Identify which cell holds the provided text, then report its (x, y) central coordinate. 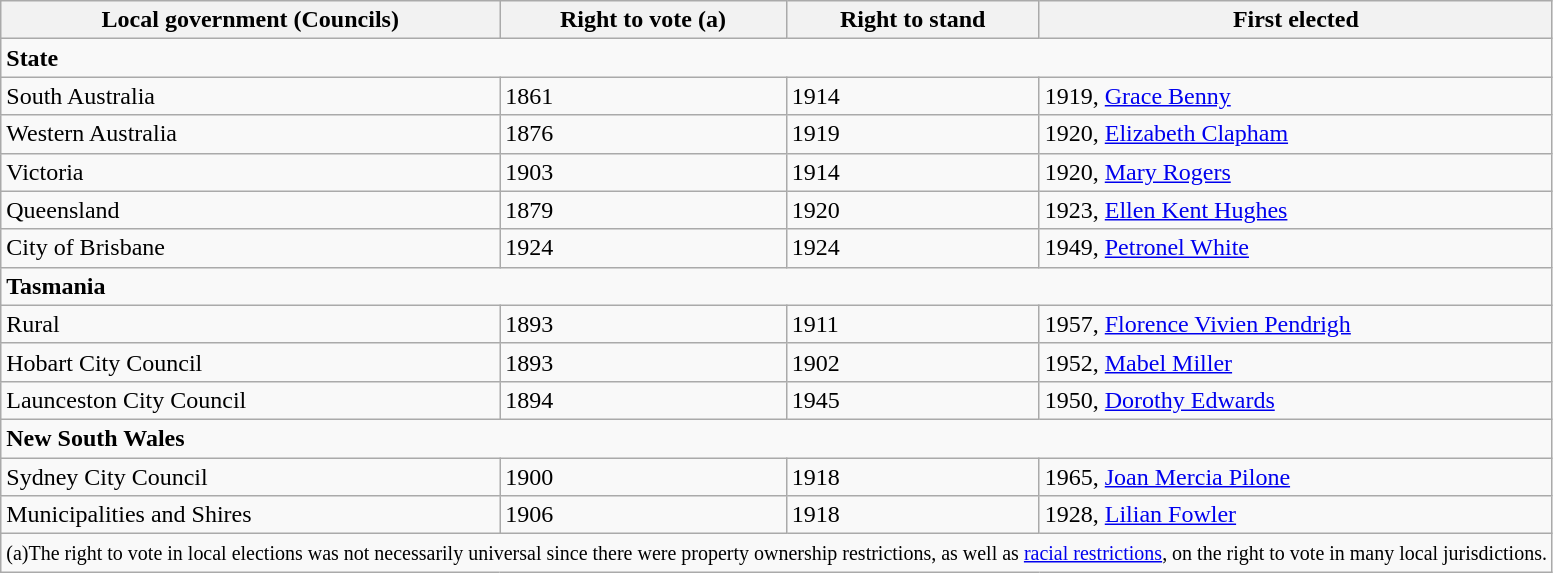
Municipalities and Shires (250, 515)
1923, Ellen Kent Hughes (1296, 210)
City of Brisbane (250, 248)
Launceston City Council (250, 400)
1919, Grace Benny (1296, 96)
1879 (643, 210)
1920 (912, 210)
1920, Elizabeth Clapham (1296, 134)
Local government (Councils) (250, 20)
1919 (912, 134)
Western Australia (250, 134)
1965, Joan Mercia Pilone (1296, 477)
Right to stand (912, 20)
New South Wales (777, 438)
State (777, 58)
1945 (912, 400)
1928, Lilian Fowler (1296, 515)
1957, Florence Vivien Pendrigh (1296, 324)
Right to vote (a) (643, 20)
1950, Dorothy Edwards (1296, 400)
Tasmania (777, 286)
Queensland (250, 210)
1894 (643, 400)
South Australia (250, 96)
1900 (643, 477)
Sydney City Council (250, 477)
1903 (643, 172)
Rural (250, 324)
1949, Petronel White (1296, 248)
1876 (643, 134)
1920, Mary Rogers (1296, 172)
1906 (643, 515)
Victoria (250, 172)
First elected (1296, 20)
1952, Mabel Miller (1296, 362)
Hobart City Council (250, 362)
1861 (643, 96)
1902 (912, 362)
1911 (912, 324)
